From the cell containing the given text, extract its center point as (x, y) coordinate. 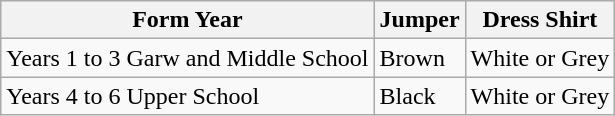
Jumper (420, 20)
Dress Shirt (540, 20)
Form Year (188, 20)
Brown (420, 58)
Years 1 to 3 Garw and Middle School (188, 58)
Black (420, 96)
Years 4 to 6 Upper School (188, 96)
